Detect which cell encompasses the target text, then output its [X, Y] center coordinate. 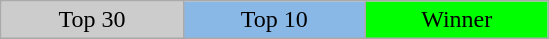
Top 30 [92, 20]
Winner [456, 20]
Top 10 [274, 20]
